From the cell containing the given text, extract its center point as [X, Y] coordinate. 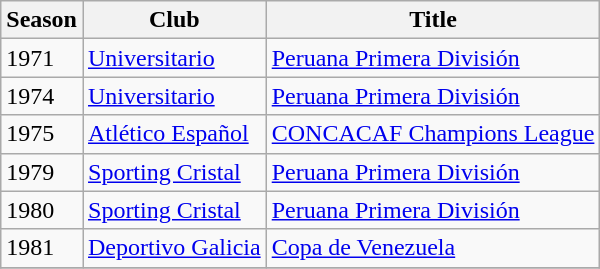
1971 [42, 58]
1980 [42, 210]
CONCACAF Champions League [433, 134]
1979 [42, 172]
1981 [42, 248]
Club [174, 20]
Copa de Venezuela [433, 248]
1974 [42, 96]
1975 [42, 134]
Atlético Español [174, 134]
Title [433, 20]
Deportivo Galicia [174, 248]
Season [42, 20]
